Output the [X, Y] coordinate of the center of the cell containing the given text.  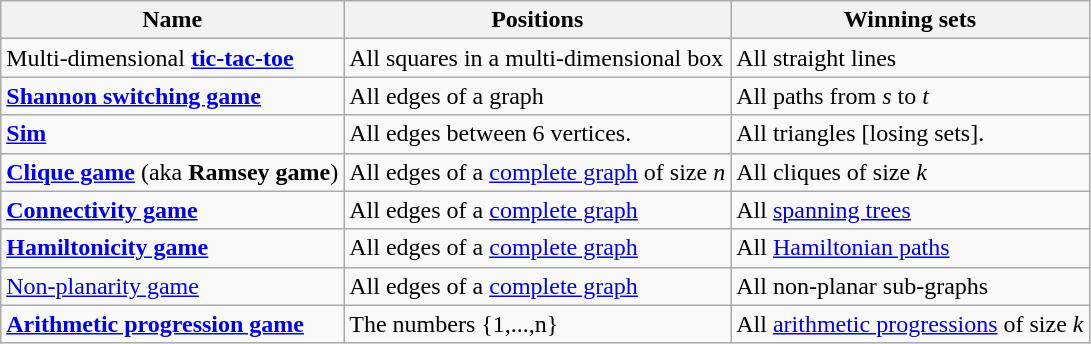
All arithmetic progressions of size k [910, 324]
Non-planarity game [172, 286]
The numbers {1,...,n} [538, 324]
All Hamiltonian paths [910, 248]
Positions [538, 20]
Shannon switching game [172, 96]
All edges between 6 vertices. [538, 134]
Winning sets [910, 20]
All squares in a multi-dimensional box [538, 58]
All paths from s to t [910, 96]
All straight lines [910, 58]
Multi-dimensional tic-tac-toe [172, 58]
Sim [172, 134]
All cliques of size k [910, 172]
All edges of a complete graph of size n [538, 172]
All spanning trees [910, 210]
Connectivity game [172, 210]
Clique game (aka Ramsey game) [172, 172]
Name [172, 20]
All triangles [losing sets]. [910, 134]
Hamiltonicity game [172, 248]
All non-planar sub-graphs [910, 286]
All edges of a graph [538, 96]
Arithmetic progression game [172, 324]
